From the cell containing the given text, extract its center point as (X, Y) coordinate. 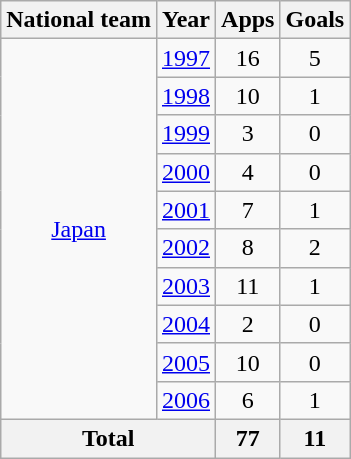
National team (79, 20)
77 (248, 438)
Goals (315, 20)
5 (315, 58)
2000 (186, 172)
16 (248, 58)
4 (248, 172)
2003 (186, 286)
1998 (186, 96)
7 (248, 210)
2002 (186, 248)
2001 (186, 210)
3 (248, 134)
2005 (186, 362)
Total (108, 438)
1999 (186, 134)
1997 (186, 58)
Japan (79, 230)
2006 (186, 400)
Apps (248, 20)
2004 (186, 324)
6 (248, 400)
Year (186, 20)
8 (248, 248)
